Find where the given text appears and provide that cell's center as (x, y) coordinate. 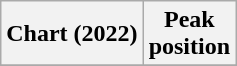
Peakposition (189, 34)
Chart (2022) (72, 34)
